Search for the cell housing the specified text and yield its [x, y] center coordinate. 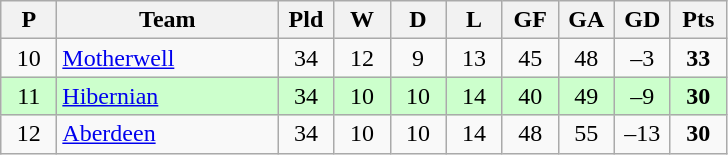
GF [530, 20]
55 [586, 134]
–9 [642, 96]
33 [698, 58]
9 [418, 58]
Hibernian [168, 96]
W [362, 20]
Pts [698, 20]
P [29, 20]
45 [530, 58]
D [418, 20]
Team [168, 20]
Aberdeen [168, 134]
–13 [642, 134]
Motherwell [168, 58]
GD [642, 20]
13 [474, 58]
Pld [306, 20]
49 [586, 96]
40 [530, 96]
GA [586, 20]
11 [29, 96]
L [474, 20]
–3 [642, 58]
